Output the [X, Y] coordinate of the center of the cell containing the given text.  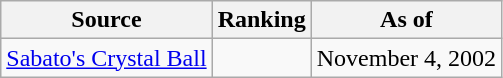
Source [106, 20]
Sabato's Crystal Ball [106, 58]
Ranking [262, 20]
As of [406, 20]
November 4, 2002 [406, 58]
